Capture the cell that displays the provided text and extract its [x, y] central coordinate. 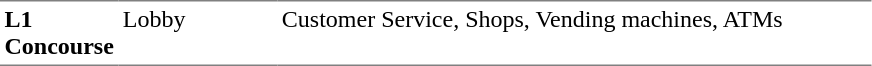
Lobby [198, 33]
Customer Service, Shops, Vending machines, ATMs [574, 33]
L1Concourse [59, 33]
